Extract the [x, y] coordinate from the center of the cell holding the provided text.  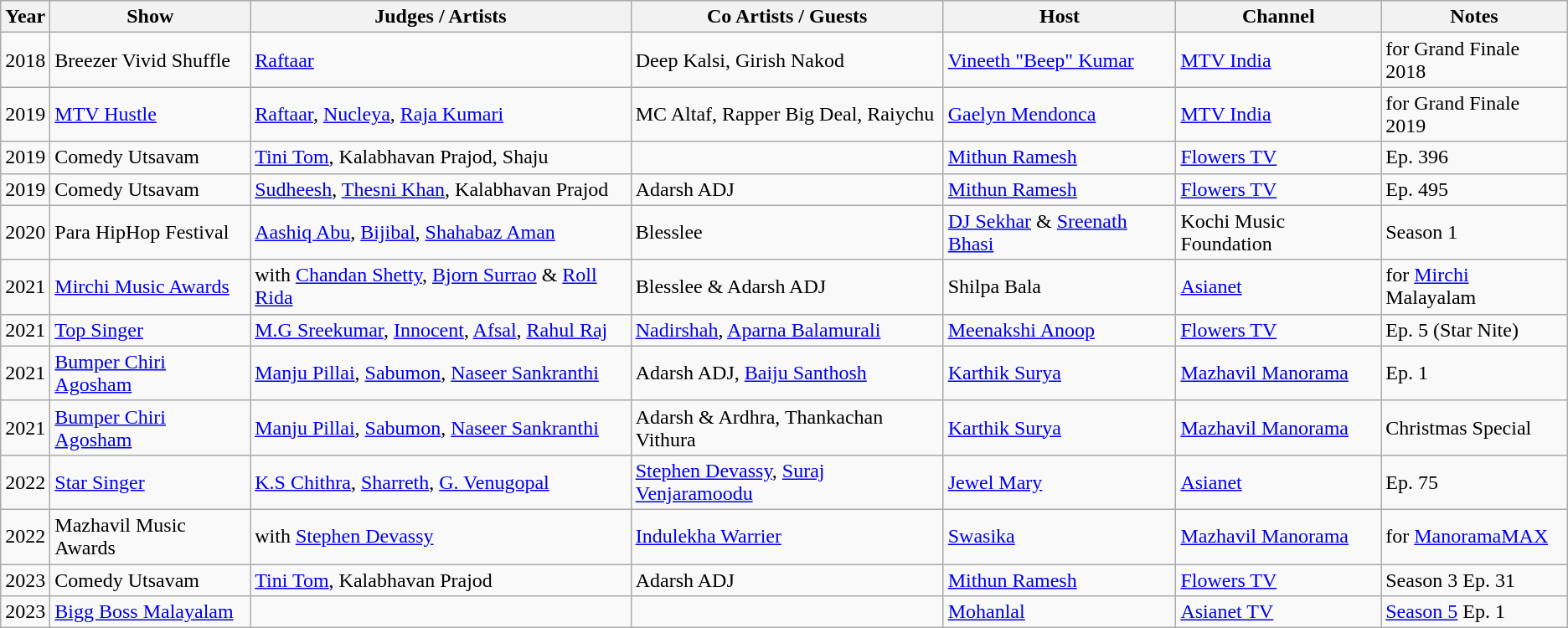
Meenakshi Anoop [1060, 330]
Blesslee [787, 233]
Notes [1474, 17]
Adarsh & Ardhra, Thankachan Vithura [787, 427]
with Stephen Devassy [441, 536]
Aashiq Abu, Bijibal, Shahabaz Aman [441, 233]
Gaelyn Mendonca [1060, 114]
2018 [25, 60]
Ep. 5 (Star Nite) [1474, 330]
Ep. 396 [1474, 157]
Mohanlal [1060, 612]
2020 [25, 233]
DJ Sekhar & Sreenath Bhasi [1060, 233]
M.G Sreekumar, Innocent, Afsal, Rahul Raj [441, 330]
Breezer Vivid Shuffle [151, 60]
Sudheesh, Thesni Khan, Kalabhavan Prajod [441, 189]
Host [1060, 17]
Para HipHop Festival [151, 233]
MTV Hustle [151, 114]
Indulekha Warrier [787, 536]
Co Artists / Guests [787, 17]
Vineeth "Beep" Kumar [1060, 60]
Kochi Music Foundation [1278, 233]
for Grand Finale 2018 [1474, 60]
Asianet TV [1278, 612]
Channel [1278, 17]
Show [151, 17]
Tini Tom, Kalabhavan Prajod, Shaju [441, 157]
Mazhavil Music Awards [151, 536]
Swasika [1060, 536]
Adarsh ADJ, Baiju Santhosh [787, 373]
MC Altaf, Rapper Big Deal, Raiychu [787, 114]
Nadirshah, Aparna Balamurali [787, 330]
Christmas Special [1474, 427]
Raftaar [441, 60]
with Chandan Shetty, Bjorn Surrao & Roll Rida [441, 286]
Tini Tom, Kalabhavan Prajod [441, 580]
Season 5 Ep. 1 [1474, 612]
for Grand Finale 2019 [1474, 114]
K.S Chithra, Sharreth, G. Venugopal [441, 482]
Judges / Artists [441, 17]
Season 3 Ep. 31 [1474, 580]
Mirchi Music Awards [151, 286]
Shilpa Bala [1060, 286]
Jewel Mary [1060, 482]
Raftaar, Nucleya, Raja Kumari [441, 114]
Star Singer [151, 482]
Bigg Boss Malayalam [151, 612]
Top Singer [151, 330]
Stephen Devassy, Suraj Venjaramoodu [787, 482]
Blesslee & Adarsh ADJ [787, 286]
for ManoramaMAX [1474, 536]
Ep. 1 [1474, 373]
Year [25, 17]
for Mirchi Malayalam [1474, 286]
Season 1 [1474, 233]
Deep Kalsi, Girish Nakod [787, 60]
Ep. 495 [1474, 189]
Ep. 75 [1474, 482]
